For the text-containing cell, return its midpoint in (X, Y) coordinate format. 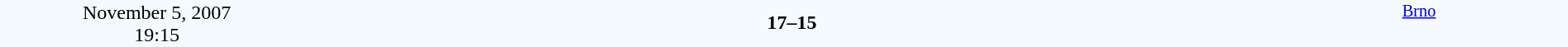
November 5, 200719:15 (157, 23)
17–15 (791, 22)
Brno (1419, 23)
